Pinpoint the cell where the given text exists, returning its (X, Y) midpoint coordinate. 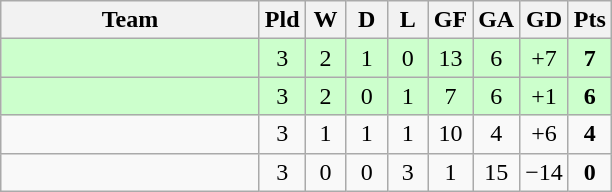
+7 (544, 58)
15 (496, 172)
13 (450, 58)
+1 (544, 96)
GA (496, 20)
10 (450, 134)
Pld (282, 20)
Pts (590, 20)
−14 (544, 172)
L (408, 20)
D (366, 20)
GF (450, 20)
W (326, 20)
+6 (544, 134)
Team (130, 20)
GD (544, 20)
